Return (x, y) of the center of cell containing provided text 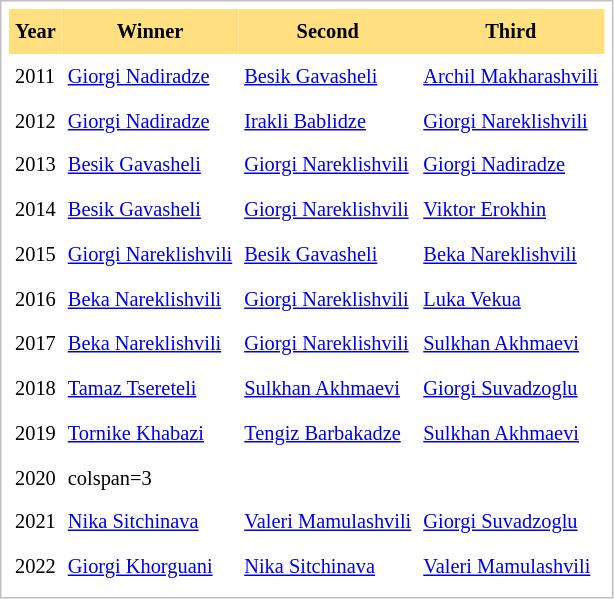
2018 (36, 388)
2021 (36, 522)
2016 (36, 300)
2014 (36, 210)
2012 (36, 120)
2022 (36, 566)
Tornike Khabazi (150, 434)
colspan=3 (150, 478)
2013 (36, 166)
2011 (36, 76)
2015 (36, 254)
Tengiz Barbakadze (328, 434)
Giorgi Khorguani (150, 566)
Year (36, 32)
2017 (36, 344)
Archil Makharashvili (510, 76)
Tamaz Tsereteli (150, 388)
Winner (150, 32)
Irakli Bablidze (328, 120)
2020 (36, 478)
Second (328, 32)
Luka Vekua (510, 300)
Third (510, 32)
2019 (36, 434)
Viktor Erokhin (510, 210)
